Output the (X, Y) coordinate of the center of the cell containing the given text.  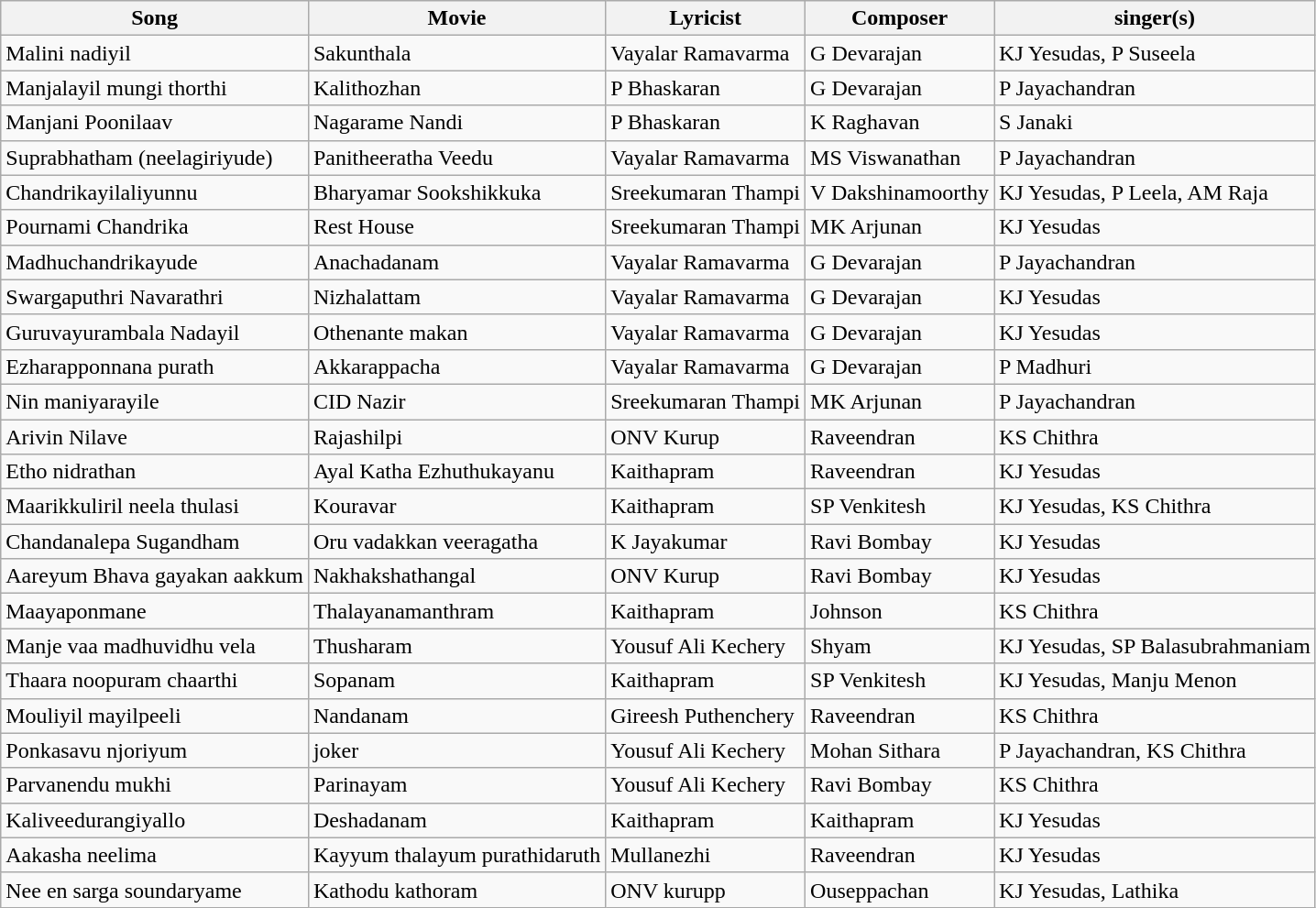
Mullanezhi (706, 855)
Gireesh Puthenchery (706, 716)
Anachadanam (456, 262)
Rest House (456, 227)
Thusharam (456, 646)
Sakunthala (456, 53)
CID Nazir (456, 401)
ONV kurupp (706, 890)
Malini nadiyil (155, 53)
Guruvayurambala Nadayil (155, 332)
Manje vaa madhuvidhu vela (155, 646)
Johnson (900, 611)
Nandanam (456, 716)
Suprabhatham (neelagiriyude) (155, 158)
Sopanam (456, 681)
Chandanalepa Sugandham (155, 542)
Etho nidrathan (155, 472)
Deshadanam (456, 820)
Mouliyil mayilpeeli (155, 716)
Chandrikayilaliyunnu (155, 192)
KJ Yesudas, P Suseela (1155, 53)
Kathodu kathoram (456, 890)
Song (155, 18)
KJ Yesudas, Lathika (1155, 890)
Nakhakshathangal (456, 576)
Pournami Chandrika (155, 227)
Mohan Sithara (900, 750)
MS Viswanathan (900, 158)
Othenante makan (456, 332)
Thalayanamanthram (456, 611)
Panitheeratha Veedu (456, 158)
Oru vadakkan veeragatha (456, 542)
Lyricist (706, 18)
Maayaponmane (155, 611)
Kayyum thalayum purathidaruth (456, 855)
Ezharapponnana purath (155, 366)
K Jayakumar (706, 542)
Nin maniyarayile (155, 401)
Kaliveedurangiyallo (155, 820)
KJ Yesudas, KS Chithra (1155, 507)
V Dakshinamoorthy (900, 192)
Kouravar (456, 507)
KJ Yesudas, Manju Menon (1155, 681)
Manjani Poonilaav (155, 123)
Akkarappacha (456, 366)
Manjalayil mungi thorthi (155, 88)
Movie (456, 18)
Kalithozhan (456, 88)
Parinayam (456, 785)
Nee en sarga soundaryame (155, 890)
Arivin Nilave (155, 437)
S Janaki (1155, 123)
Parvanendu mukhi (155, 785)
Aakasha neelima (155, 855)
Nizhalattam (456, 297)
K Raghavan (900, 123)
Nagarame Nandi (456, 123)
Ponkasavu njoriyum (155, 750)
Shyam (900, 646)
KJ Yesudas, P Leela, AM Raja (1155, 192)
Bharyamar Sookshikkuka (456, 192)
Thaara noopuram chaarthi (155, 681)
KJ Yesudas, SP Balasubrahmaniam (1155, 646)
Ayal Katha Ezhuthukayanu (456, 472)
Aareyum Bhava gayakan aakkum (155, 576)
P Jayachandran, KS Chithra (1155, 750)
Rajashilpi (456, 437)
P Madhuri (1155, 366)
joker (456, 750)
Maarikkuliril neela thulasi (155, 507)
Madhuchandrikayude (155, 262)
Ouseppachan (900, 890)
Composer (900, 18)
Swargaputhri Navarathri (155, 297)
singer(s) (1155, 18)
